From the cell containing the given text, extract its center point as [x, y] coordinate. 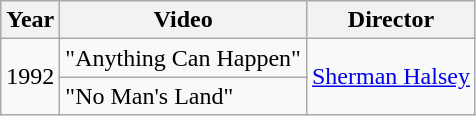
1992 [30, 77]
"Anything Can Happen" [184, 58]
"No Man's Land" [184, 96]
Year [30, 20]
Video [184, 20]
Director [390, 20]
Sherman Halsey [390, 77]
